Provide the [X, Y] coordinate of the cell's center where the given text is located.  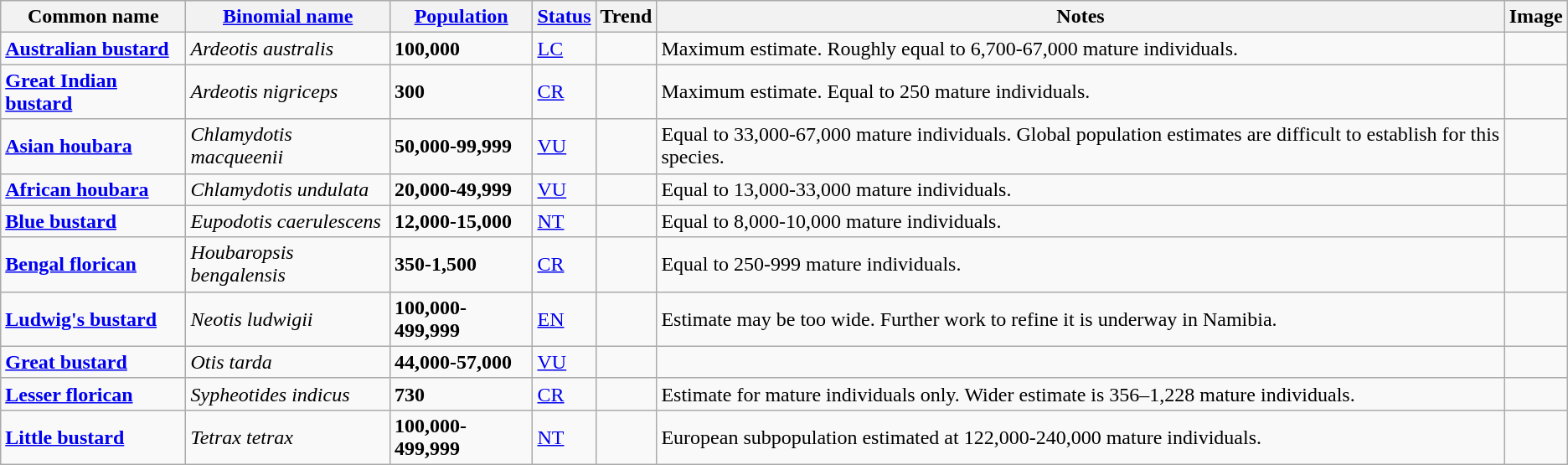
Notes [1081, 17]
Eupodotis caerulescens [288, 221]
Binomial name [288, 17]
Population [461, 17]
Bengal florican [94, 265]
European subpopulation estimated at 122,000-240,000 mature individuals. [1081, 437]
Neotis ludwigii [288, 318]
Australian bustard [94, 49]
50,000-99,999 [461, 146]
Equal to 33,000-67,000 mature individuals. Global population estimates are difficult to establish for this species. [1081, 146]
Maximum estimate. Equal to 250 mature individuals. [1081, 92]
Tetrax tetrax [288, 437]
Status [565, 17]
12,000-15,000 [461, 221]
LC [565, 49]
300 [461, 92]
Estimate for mature individuals only. Wider estimate is 356–1,228 mature individuals. [1081, 394]
350-1,500 [461, 265]
Trend [627, 17]
African houbara [94, 189]
Maximum estimate. Roughly equal to 6,700-67,000 mature individuals. [1081, 49]
Asian houbara [94, 146]
Equal to 8,000-10,000 mature individuals. [1081, 221]
Ardeotis nigriceps [288, 92]
730 [461, 394]
44,000-57,000 [461, 362]
EN [565, 318]
Lesser florican [94, 394]
Image [1536, 17]
20,000-49,999 [461, 189]
Equal to 250-999 mature individuals. [1081, 265]
Equal to 13,000-33,000 mature individuals. [1081, 189]
Little bustard [94, 437]
Blue bustard [94, 221]
Otis tarda [288, 362]
Ardeotis australis [288, 49]
Chlamydotis macqueenii [288, 146]
Great bustard [94, 362]
Houbaropsis bengalensis [288, 265]
Sypheotides indicus [288, 394]
Great Indian bustard [94, 92]
Common name [94, 17]
100,000 [461, 49]
Chlamydotis undulata [288, 189]
Estimate may be too wide. Further work to refine it is underway in Namibia. [1081, 318]
Ludwig's bustard [94, 318]
